From the cell containing the given text, extract its center point as [x, y] coordinate. 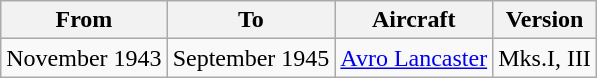
September 1945 [251, 58]
Version [545, 20]
Aircraft [414, 20]
From [84, 20]
To [251, 20]
November 1943 [84, 58]
Mks.I, III [545, 58]
Avro Lancaster [414, 58]
